From the cell containing the given text, extract its center point as [X, Y] coordinate. 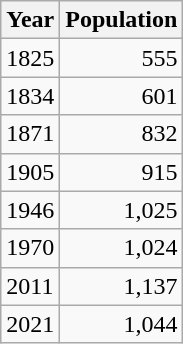
1871 [30, 134]
832 [122, 134]
1970 [30, 248]
1834 [30, 96]
601 [122, 96]
Year [30, 20]
Population [122, 20]
1946 [30, 210]
915 [122, 172]
1,024 [122, 248]
1,137 [122, 286]
2011 [30, 286]
1,044 [122, 324]
1825 [30, 58]
1,025 [122, 210]
2021 [30, 324]
1905 [30, 172]
555 [122, 58]
